Find where the given text appears and provide that cell's center as [x, y] coordinate. 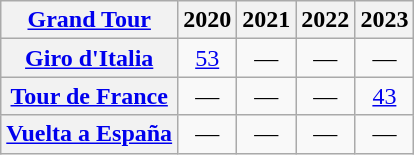
43 [384, 96]
2022 [326, 20]
2023 [384, 20]
Giro d'Italia [90, 58]
Grand Tour [90, 20]
Vuelta a España [90, 134]
53 [208, 58]
2021 [266, 20]
Tour de France [90, 96]
2020 [208, 20]
